Identify which cell holds the provided text, then report its [X, Y] central coordinate. 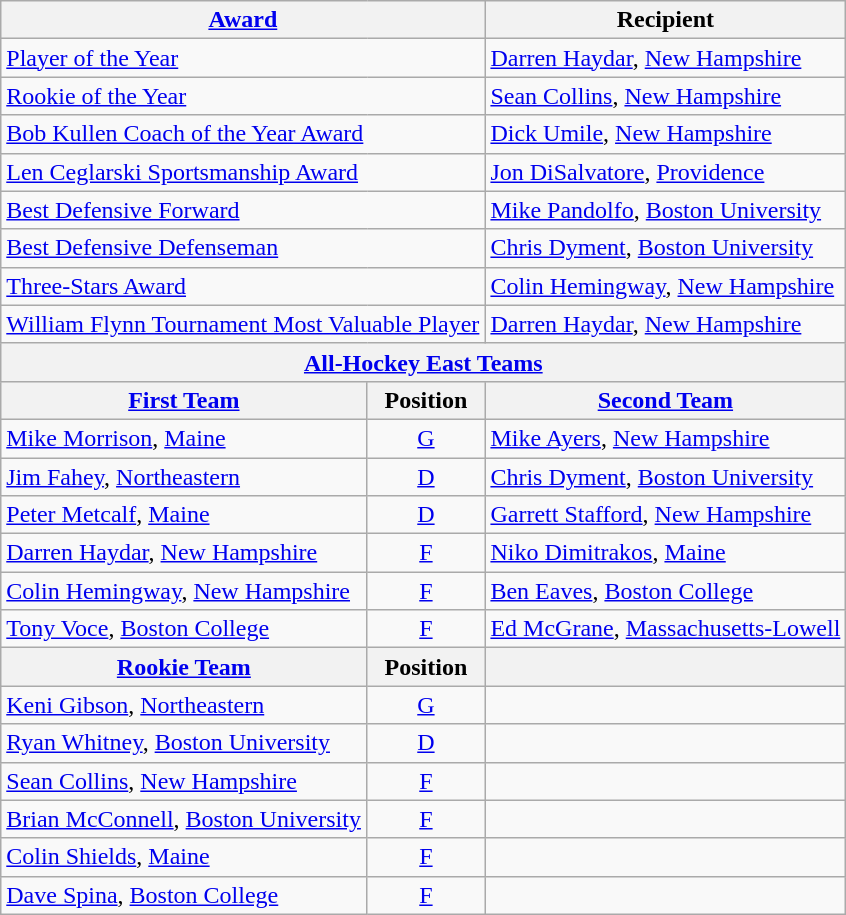
Three-Stars Award [243, 286]
Best Defensive Forward [243, 210]
Mike Ayers, New Hampshire [666, 438]
Second Team [666, 400]
All-Hockey East Teams [424, 362]
Garrett Stafford, New Hampshire [666, 515]
Dick Umile, New Hampshire [666, 134]
Mike Morrison, Maine [184, 438]
Jon DiSalvatore, Providence [666, 172]
Bob Kullen Coach of the Year Award [243, 134]
Brian McConnell, Boston University [184, 819]
Peter Metcalf, Maine [184, 515]
Award [243, 20]
Best Defensive Defenseman [243, 248]
Player of the Year [243, 58]
Ben Eaves, Boston College [666, 591]
Tony Voce, Boston College [184, 629]
Mike Pandolfo, Boston University [666, 210]
Dave Spina, Boston College [184, 895]
Ryan Whitney, Boston University [184, 743]
Niko Dimitrakos, Maine [666, 553]
Ed McGrane, Massachusetts-Lowell [666, 629]
Len Ceglarski Sportsmanship Award [243, 172]
First Team [184, 400]
Rookie Team [184, 667]
William Flynn Tournament Most Valuable Player [243, 324]
Colin Shields, Maine [184, 857]
Rookie of the Year [243, 96]
Keni Gibson, Northeastern [184, 705]
Recipient [666, 20]
Jim Fahey, Northeastern [184, 477]
